Capture the cell that displays the provided text and extract its [X, Y] central coordinate. 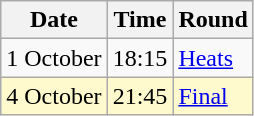
Date [54, 20]
Heats [213, 58]
4 October [54, 96]
18:15 [140, 58]
1 October [54, 58]
Time [140, 20]
Round [213, 20]
21:45 [140, 96]
Final [213, 96]
